Pinpoint the cell where the given text exists, returning its (X, Y) midpoint coordinate. 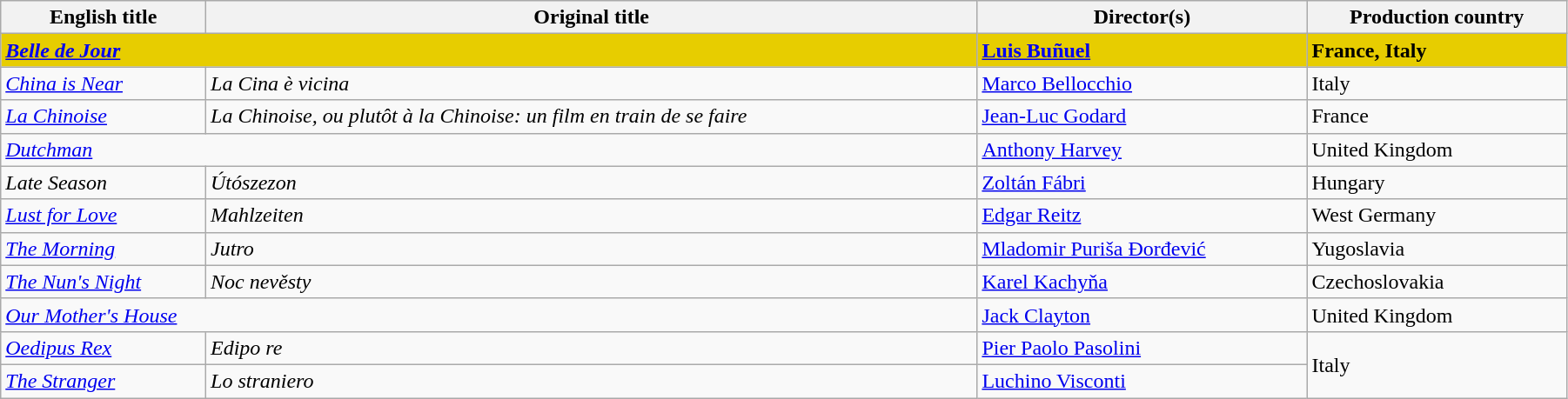
Zoltán Fábri (1142, 183)
Yugoslavia (1437, 249)
Útószezon (592, 183)
Hungary (1437, 183)
Edgar Reitz (1142, 216)
Oedipus Rex (104, 348)
The Stranger (104, 381)
The Morning (104, 249)
Jutro (592, 249)
Late Season (104, 183)
English title (104, 17)
Dutchman (489, 150)
Karel Kachyňa (1142, 282)
Our Mother's House (489, 315)
Noc nevěsty (592, 282)
Edipo re (592, 348)
Luis Buñuel (1142, 50)
Anthony Harvey (1142, 150)
Luchino Visconti (1142, 381)
Pier Paolo Pasolini (1142, 348)
Mladomir Puriša Đorđević (1142, 249)
Mahlzeiten (592, 216)
La Chinoise, ou plutôt à la Chinoise: un film en train de se faire (592, 116)
The Nun's Night (104, 282)
Production country (1437, 17)
Lust for Love (104, 216)
France (1437, 116)
China is Near (104, 83)
Jean-Luc Godard (1142, 116)
France, Italy (1437, 50)
Jack Clayton (1142, 315)
La Cina è vicina (592, 83)
La Chinoise (104, 116)
Director(s) (1142, 17)
Marco Bellocchio (1142, 83)
Original title (592, 17)
Czechoslovakia (1437, 282)
West Germany (1437, 216)
Belle de Jour (489, 50)
Lo straniero (592, 381)
